Locate the cell with the specified text and output its [X, Y] center coordinate. 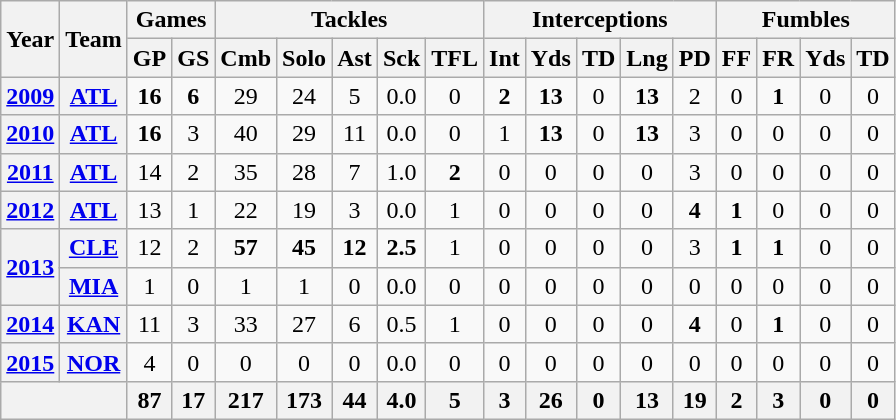
Int [505, 58]
Team [94, 39]
217 [246, 400]
2013 [30, 267]
2009 [30, 96]
MIA [94, 286]
Games [170, 20]
24 [304, 96]
1.0 [401, 172]
87 [149, 400]
17 [194, 400]
2014 [30, 324]
26 [550, 400]
14 [149, 172]
GP [149, 58]
PD [694, 58]
7 [355, 172]
2.5 [401, 248]
TFL [455, 58]
28 [304, 172]
2012 [30, 210]
Tackles [350, 20]
4.0 [401, 400]
22 [246, 210]
45 [304, 248]
FR [778, 58]
Cmb [246, 58]
35 [246, 172]
27 [304, 324]
Year [30, 39]
2011 [30, 172]
CLE [94, 248]
Lng [647, 58]
57 [246, 248]
Fumbles [806, 20]
33 [246, 324]
KAN [94, 324]
FF [736, 58]
GS [194, 58]
2015 [30, 362]
44 [355, 400]
173 [304, 400]
Solo [304, 58]
Ast [355, 58]
40 [246, 134]
Interceptions [600, 20]
Sck [401, 58]
2010 [30, 134]
0.5 [401, 324]
NOR [94, 362]
